Output the (x, y) coordinate of the center of the cell containing the given text.  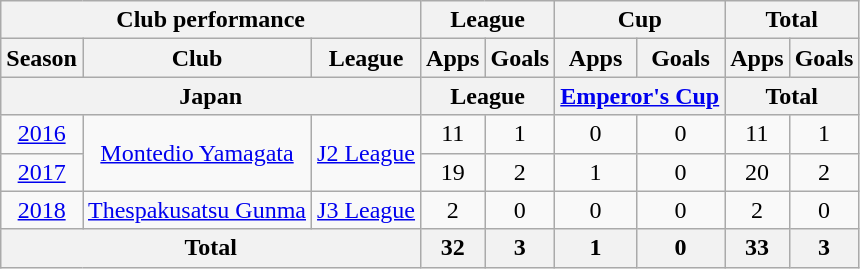
Emperor's Cup (640, 96)
J3 League (366, 210)
2017 (42, 172)
19 (453, 172)
Cup (640, 20)
Montedio Yamagata (196, 153)
Club performance (211, 20)
2016 (42, 134)
32 (453, 248)
20 (757, 172)
Thespakusatsu Gunma (196, 210)
J2 League (366, 153)
33 (757, 248)
2018 (42, 210)
Season (42, 58)
Japan (211, 96)
Club (196, 58)
